Provide the [x, y] coordinate of the cell's center where the given text is located.  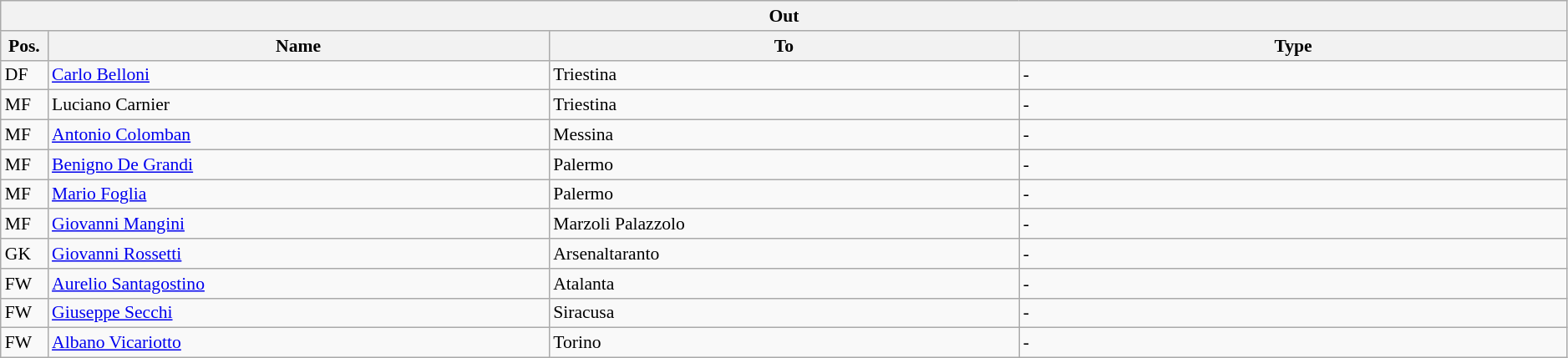
Giovanni Rossetti [298, 254]
Albano Vicariotto [298, 343]
To [784, 46]
Mario Foglia [298, 194]
GK [24, 254]
Torino [784, 343]
Giovanni Mangini [298, 224]
Type [1293, 46]
Luciano Carnier [298, 105]
Atalanta [784, 284]
Arsenaltaranto [784, 254]
Siracusa [784, 313]
DF [24, 75]
Carlo Belloni [298, 75]
Name [298, 46]
Aurelio Santagostino [298, 284]
Antonio Colomban [298, 135]
Marzoli Palazzolo [784, 224]
Pos. [24, 46]
Benigno De Grandi [298, 164]
Out [784, 16]
Giuseppe Secchi [298, 313]
Messina [784, 135]
